Detect which cell encompasses the target text, then output its (X, Y) center coordinate. 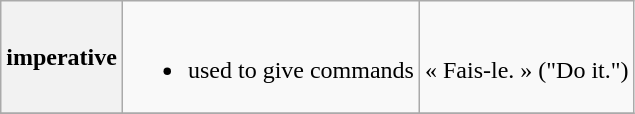
imperative (62, 58)
used to give commands (270, 58)
« Fais-le. » ("Do it.") (526, 58)
